From the cell containing the given text, extract its center point as (x, y) coordinate. 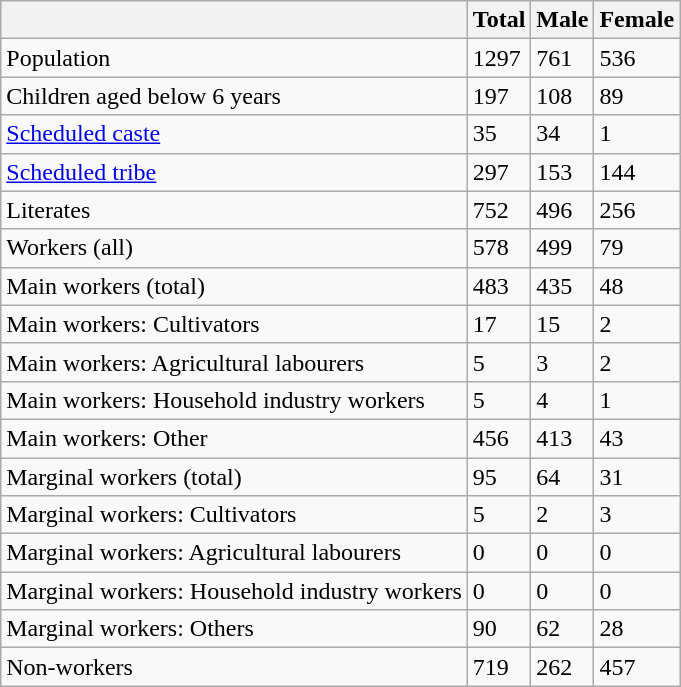
262 (562, 667)
108 (562, 96)
Population (234, 58)
456 (499, 438)
435 (562, 286)
413 (562, 438)
499 (562, 248)
Main workers: Cultivators (234, 324)
761 (562, 58)
48 (637, 286)
95 (499, 477)
496 (562, 210)
35 (499, 134)
483 (499, 286)
Scheduled tribe (234, 172)
62 (562, 629)
Marginal workers: Others (234, 629)
Main workers: Other (234, 438)
1297 (499, 58)
457 (637, 667)
297 (499, 172)
Female (637, 20)
64 (562, 477)
90 (499, 629)
Marginal workers: Cultivators (234, 515)
256 (637, 210)
Total (499, 20)
Children aged below 6 years (234, 96)
17 (499, 324)
43 (637, 438)
Literates (234, 210)
28 (637, 629)
Scheduled caste (234, 134)
197 (499, 96)
15 (562, 324)
Main workers: Household industry workers (234, 400)
31 (637, 477)
536 (637, 58)
144 (637, 172)
Main workers: Agricultural labourers (234, 362)
Marginal workers: Agricultural labourers (234, 553)
Workers (all) (234, 248)
79 (637, 248)
578 (499, 248)
Non-workers (234, 667)
89 (637, 96)
719 (499, 667)
Male (562, 20)
34 (562, 134)
Marginal workers: Household industry workers (234, 591)
Main workers (total) (234, 286)
752 (499, 210)
4 (562, 400)
Marginal workers (total) (234, 477)
153 (562, 172)
